Extract the [X, Y] coordinate from the center of the cell holding the provided text.  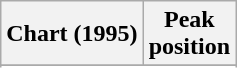
Chart (1995) [72, 34]
Peakposition [189, 34]
